Detect which cell encompasses the target text, then output its (x, y) center coordinate. 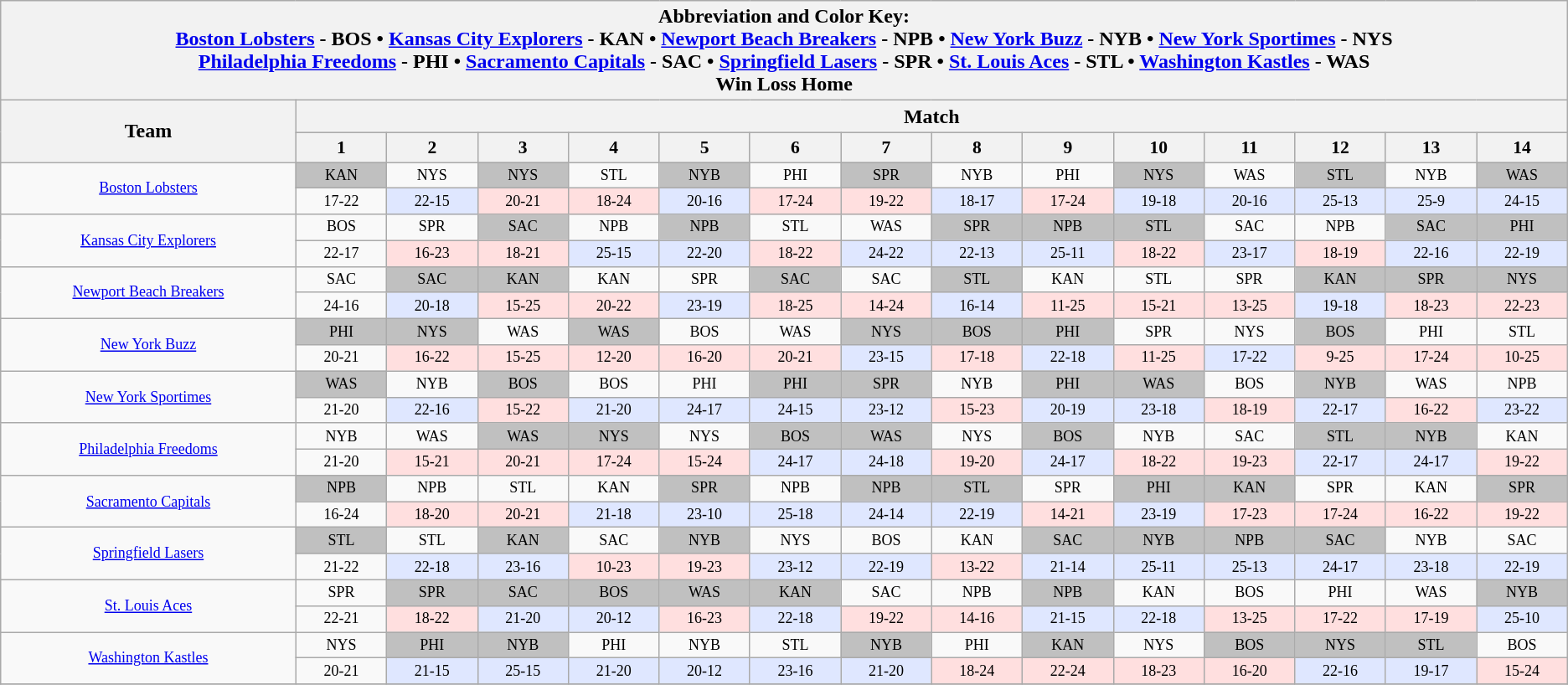
9 (1068, 147)
3 (523, 147)
12-20 (613, 358)
4 (613, 147)
18-20 (432, 514)
25-9 (1431, 201)
Sacramento Capitals (148, 502)
24-18 (886, 462)
Springfield Lasers (148, 554)
14 (1523, 147)
23-22 (1523, 410)
10-23 (613, 566)
24-22 (886, 253)
21-18 (613, 514)
22-13 (977, 253)
Newport Beach Breakers (148, 292)
24-14 (886, 514)
New York Sportimes (148, 397)
17-18 (977, 358)
20-18 (432, 305)
23-15 (886, 358)
6 (795, 147)
20-22 (613, 305)
Boston Lobsters (148, 188)
20-19 (1068, 410)
25-18 (795, 514)
Philadelphia Freedoms (148, 449)
17-23 (1249, 514)
St. Louis Aces (148, 605)
10 (1158, 147)
Kansas City Explorers (148, 240)
5 (704, 147)
18-25 (795, 305)
16-24 (341, 514)
New York Buzz (148, 345)
18-21 (523, 253)
16-14 (977, 305)
Team (148, 131)
13 (1431, 147)
8 (977, 147)
24-16 (341, 305)
21-14 (1068, 566)
10-25 (1523, 358)
15-22 (523, 410)
2 (432, 147)
23-17 (1249, 253)
21-22 (341, 566)
12 (1340, 147)
23-10 (704, 514)
19-17 (1431, 672)
22-23 (1523, 305)
14-21 (1068, 514)
17-19 (1431, 618)
Washington Kastles (148, 658)
Match (931, 116)
11 (1249, 147)
1 (341, 147)
25-10 (1523, 618)
22-15 (432, 201)
14-16 (977, 618)
22-20 (704, 253)
22-21 (341, 618)
22-24 (1068, 672)
19-20 (977, 462)
14-24 (886, 305)
9-25 (1340, 358)
18-17 (977, 201)
7 (886, 147)
13-22 (977, 566)
15-23 (977, 410)
